Detect which cell encompasses the target text, then output its [X, Y] center coordinate. 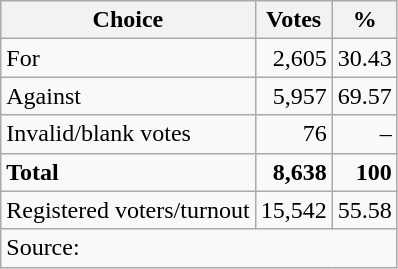
Votes [294, 20]
For [128, 58]
100 [364, 172]
Total [128, 172]
% [364, 20]
5,957 [294, 96]
76 [294, 134]
55.58 [364, 210]
Choice [128, 20]
Source: [199, 248]
2,605 [294, 58]
15,542 [294, 210]
Against [128, 96]
8,638 [294, 172]
– [364, 134]
69.57 [364, 96]
Registered voters/turnout [128, 210]
Invalid/blank votes [128, 134]
30.43 [364, 58]
